Capture the cell that displays the provided text and extract its (x, y) central coordinate. 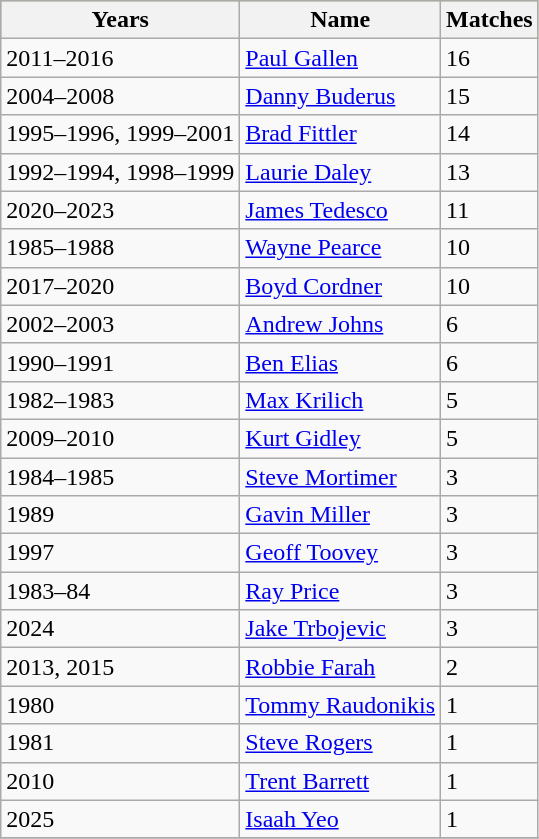
2004–2008 (120, 96)
2 (490, 667)
2002–2003 (120, 324)
Trent Barrett (340, 781)
2013, 2015 (120, 667)
14 (490, 134)
Danny Buderus (340, 96)
James Tedesco (340, 210)
Brad Fittler (340, 134)
1989 (120, 515)
1982–1983 (120, 400)
2025 (120, 819)
1984–1985 (120, 477)
1995–1996, 1999–2001 (120, 134)
16 (490, 58)
Geoff Toovey (340, 553)
Gavin Miller (340, 515)
2024 (120, 629)
Laurie Daley (340, 172)
Steve Rogers (340, 743)
Years (120, 20)
Jake Trbojevic (340, 629)
1983–84 (120, 591)
Boyd Cordner (340, 286)
1985–1988 (120, 248)
2009–2010 (120, 438)
1997 (120, 553)
13 (490, 172)
Tommy Raudonikis (340, 705)
Ray Price (340, 591)
Name (340, 20)
Matches (490, 20)
2011–2016 (120, 58)
1992–1994, 1998–1999 (120, 172)
Robbie Farah (340, 667)
Wayne Pearce (340, 248)
Max Krilich (340, 400)
15 (490, 96)
1981 (120, 743)
Paul Gallen (340, 58)
Andrew Johns (340, 324)
Ben Elias (340, 362)
1990–1991 (120, 362)
2020–2023 (120, 210)
Steve Mortimer (340, 477)
Isaah Yeo (340, 819)
11 (490, 210)
1980 (120, 705)
2010 (120, 781)
Kurt Gidley (340, 438)
2017–2020 (120, 286)
